Detect which cell encompasses the target text, then output its (x, y) center coordinate. 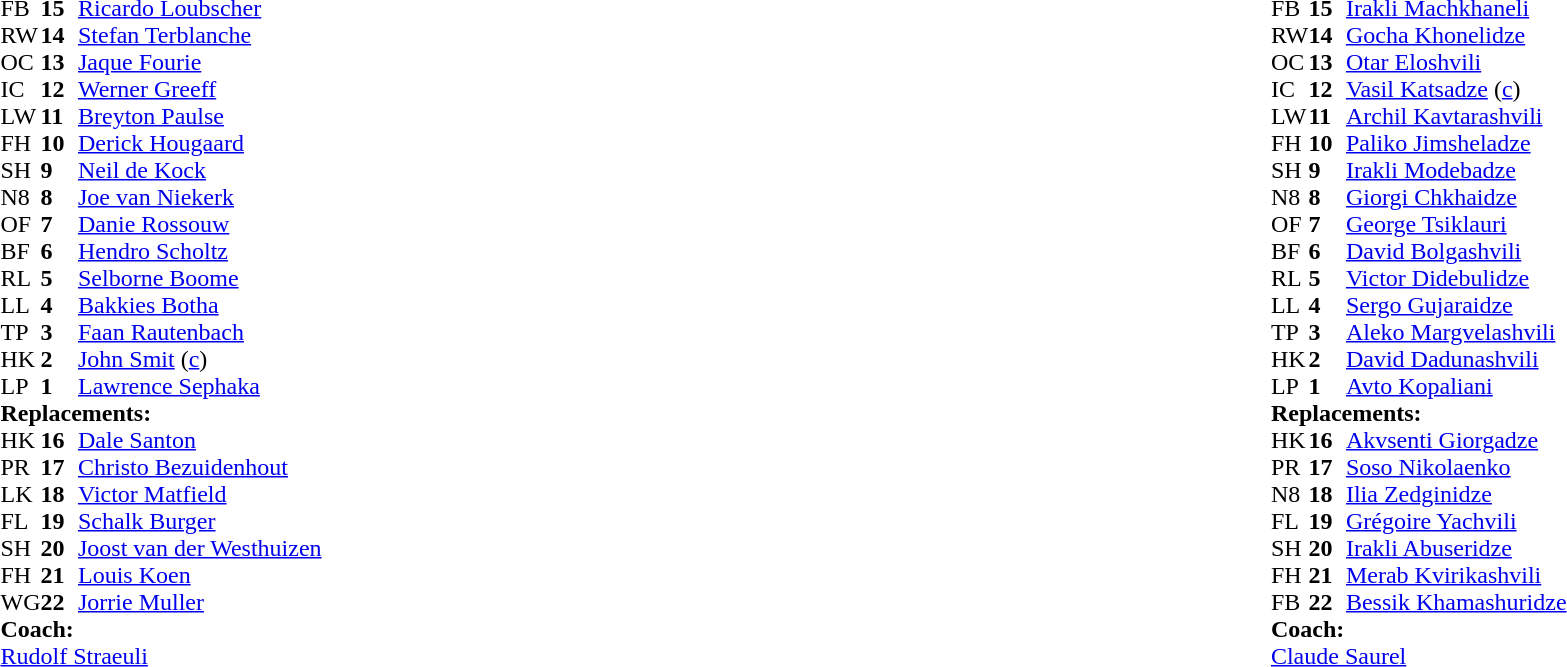
Ilia Zedginidze (1456, 494)
Grégoire Yachvili (1456, 522)
George Tsiklauri (1456, 224)
Derick Hougaard (200, 144)
Avto Kopaliani (1456, 386)
Breyton Paulse (200, 116)
Paliko Jimsheladze (1456, 144)
Irakli Modebadze (1456, 170)
LK (20, 494)
Stefan Terblanche (200, 36)
Danie Rossouw (200, 224)
Faan Rautenbach (200, 332)
Selborne Boome (200, 278)
FB (1290, 602)
Werner Greeff (200, 90)
Akvsenti Giorgadze (1456, 440)
Joe van Niekerk (200, 198)
Hendro Scholtz (200, 252)
Archil Kavtarashvili (1456, 116)
David Dadunashvili (1456, 360)
Joost van der Westhuizen (200, 548)
Otar Eloshvili (1456, 62)
WG (20, 602)
Soso Nikolaenko (1456, 468)
Victor Matfield (200, 494)
Bessik Khamashuridze (1456, 602)
Aleko Margvelashvili (1456, 332)
Victor Didebulidze (1456, 278)
Sergo Gujaraidze (1456, 306)
Vasil Katsadze (c) (1456, 90)
John Smit (c) (200, 360)
Louis Koen (200, 576)
Schalk Burger (200, 522)
Bakkies Botha (200, 306)
David Bolgashvili (1456, 252)
Merab Kvirikashvili (1456, 576)
Gocha Khonelidze (1456, 36)
Jorrie Muller (200, 602)
Jaque Fourie (200, 62)
Christo Bezuidenhout (200, 468)
Lawrence Sephaka (200, 386)
Dale Santon (200, 440)
Giorgi Chkhaidze (1456, 198)
Irakli Abuseridze (1456, 548)
Neil de Kock (200, 170)
